Identify which cell holds the provided text, then report its [x, y] central coordinate. 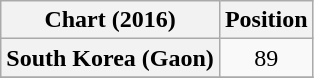
Position [266, 20]
Chart (2016) [110, 20]
89 [266, 58]
South Korea (Gaon) [110, 58]
